Extract the (x, y) coordinate from the center of the cell holding the provided text.  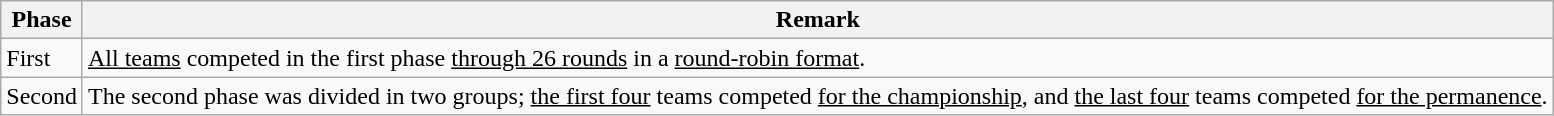
The second phase was divided in two groups; the first four teams competed for the championship, and the last four teams competed for the permanence. (818, 96)
Second (42, 96)
All teams competed in the first phase through 26 rounds in a round-robin format. (818, 58)
First (42, 58)
Remark (818, 20)
Phase (42, 20)
